Search for the cell housing the specified text and yield its [X, Y] center coordinate. 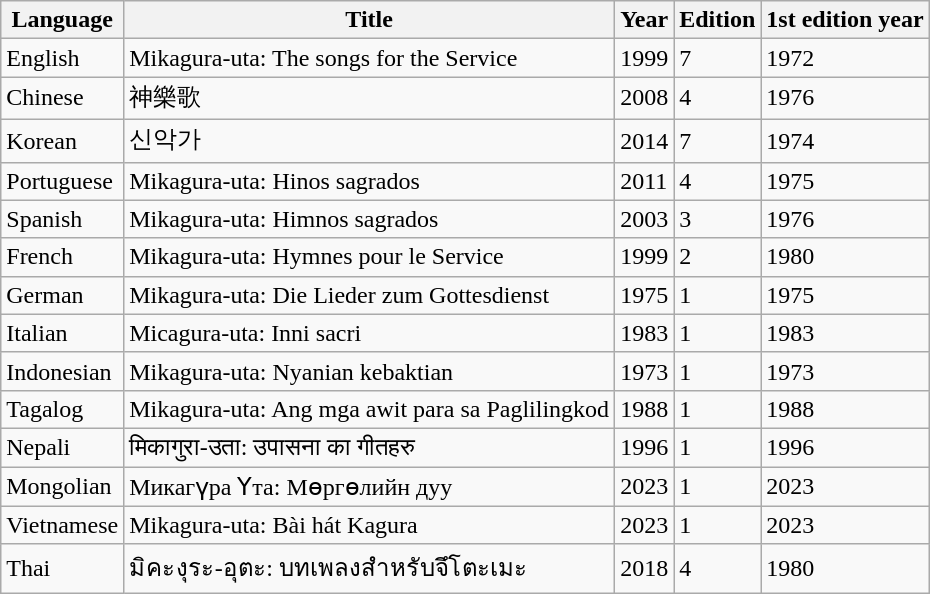
2 [718, 257]
Indonesian [62, 371]
Thai [62, 568]
신악가 [370, 140]
Portuguese [62, 181]
English [62, 58]
Mikagura-uta: Hymnes pour le Service [370, 257]
Mikagura-uta: Die Lieder zum Gottesdienst [370, 295]
มิคะงุระ-อุตะ: บทเพลงสำหรับจึโตะเมะ [370, 568]
Mikagura-uta: The songs for the Service [370, 58]
神樂歌 [370, 98]
Chinese [62, 98]
Language [62, 20]
Italian [62, 333]
1972 [845, 58]
मिकागुरा-उता: उपासना का गीतहरु [370, 447]
Mikagura-uta: Nyanian kebaktian [370, 371]
2003 [644, 219]
Tagalog [62, 409]
French [62, 257]
2014 [644, 140]
1st edition year [845, 20]
3 [718, 219]
1974 [845, 140]
Mongolian [62, 486]
Title [370, 20]
Микагүра Үта: Мөргөлийн дуу [370, 486]
German [62, 295]
Mikagura-uta: Hinos sagrados [370, 181]
Edition [718, 20]
Year [644, 20]
2011 [644, 181]
Mikagura-uta: Ang mga awit para sa Paglilingkod [370, 409]
Nepali [62, 447]
Korean [62, 140]
Vietnamese [62, 525]
Mikagura-uta: Bài hát Kagura [370, 525]
2018 [644, 568]
Mikagura-uta: Himnos sagrados [370, 219]
Micagura-uta: Inni sacri [370, 333]
2008 [644, 98]
Spanish [62, 219]
